From the cell containing the given text, extract its center point as [X, Y] coordinate. 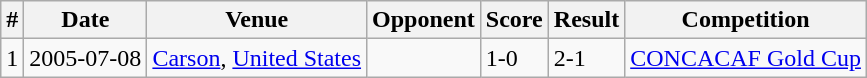
1-0 [514, 58]
Venue [257, 20]
# [12, 20]
2005-07-08 [86, 58]
Score [514, 20]
CONCACAF Gold Cup [746, 58]
2-1 [586, 58]
Carson, United States [257, 58]
Opponent [424, 20]
Result [586, 20]
1 [12, 58]
Competition [746, 20]
Date [86, 20]
